Capture the cell that displays the provided text and extract its (x, y) central coordinate. 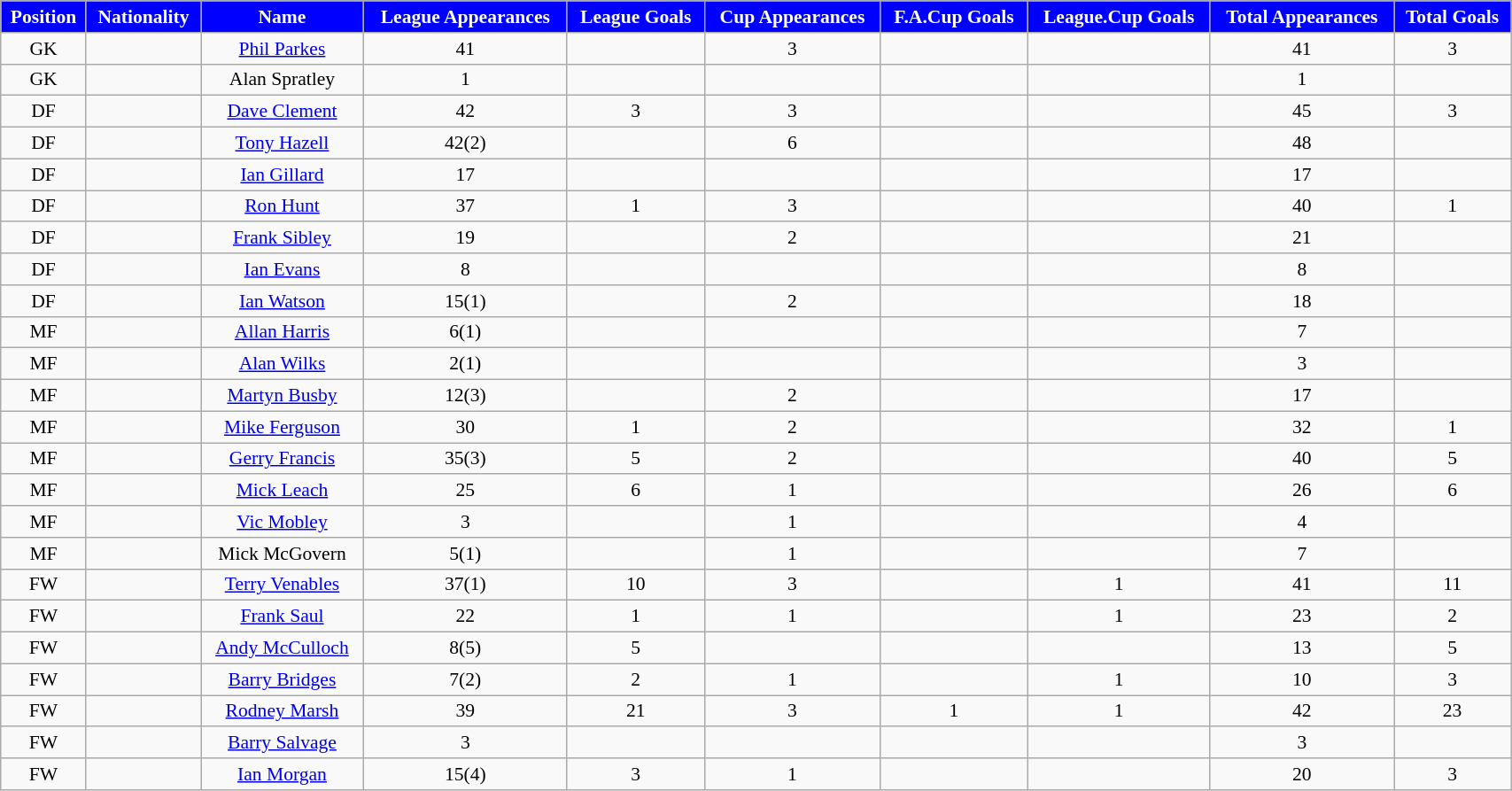
Ian Gillard (283, 174)
15(1) (465, 301)
4 (1302, 522)
32 (1302, 427)
35(3) (465, 459)
5(1) (465, 554)
13 (1302, 648)
Ron Hunt (283, 206)
Nationality (143, 17)
Ian Watson (283, 301)
42(2) (465, 143)
Alan Wilks (283, 364)
Rodney Marsh (283, 711)
Frank Sibley (283, 238)
Position (44, 17)
30 (465, 427)
6(1) (465, 332)
F.A.Cup Goals (954, 17)
Vic Mobley (283, 522)
45 (1302, 112)
22 (465, 617)
Total Appearances (1302, 17)
Frank Saul (283, 617)
League.Cup Goals (1119, 17)
15(4) (465, 774)
8(5) (465, 648)
Phil Parkes (283, 49)
Mick Leach (283, 491)
Cup Appearances (792, 17)
Gerry Francis (283, 459)
26 (1302, 491)
Tony Hazell (283, 143)
League Appearances (465, 17)
Ian Evans (283, 269)
25 (465, 491)
12(3) (465, 396)
Terry Venables (283, 585)
Name (283, 17)
Ian Morgan (283, 774)
Barry Salvage (283, 743)
48 (1302, 143)
37(1) (465, 585)
Martyn Busby (283, 396)
18 (1302, 301)
Dave Clement (283, 112)
7(2) (465, 679)
Mick McGovern (283, 554)
39 (465, 711)
League Goals (636, 17)
11 (1453, 585)
19 (465, 238)
Barry Bridges (283, 679)
37 (465, 206)
Mike Ferguson (283, 427)
Alan Spratley (283, 80)
2(1) (465, 364)
20 (1302, 774)
Total Goals (1453, 17)
Allan Harris (283, 332)
Andy McCulloch (283, 648)
